Find where the given text appears and provide that cell's center as [X, Y] coordinate. 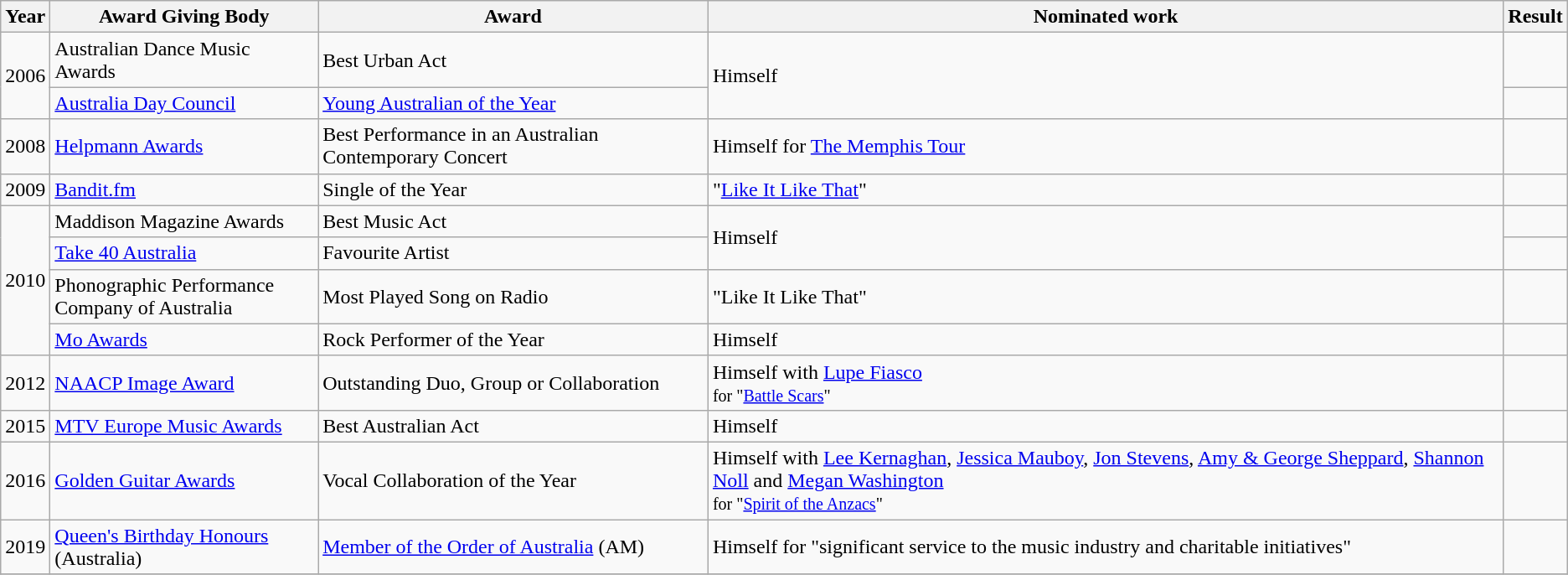
Take 40 Australia [184, 253]
Member of the Order of Australia (AM) [513, 547]
MTV Europe Music Awards [184, 426]
Favourite Artist [513, 253]
Australian Dance Music Awards [184, 60]
Bandit.fm [184, 189]
Best Music Act [513, 221]
Vocal Collaboration of the Year [513, 480]
Best Performance in an Australian Contemporary Concert [513, 146]
Himself for "significant service to the music industry and charitable initiatives" [1106, 547]
Helpmann Awards [184, 146]
2009 [25, 189]
2012 [25, 382]
Maddison Magazine Awards [184, 221]
Best Urban Act [513, 60]
Award [513, 17]
Most Played Song on Radio [513, 297]
Result [1535, 17]
2016 [25, 480]
2006 [25, 75]
Year [25, 17]
Himself with Lee Kernaghan, Jessica Mauboy, Jon Stevens, Amy & George Sheppard, Shannon Noll and Megan Washington for "Spirit of the Anzacs" [1106, 480]
Rock Performer of the Year [513, 339]
Queen's Birthday Honours (Australia) [184, 547]
Young Australian of the Year [513, 103]
2010 [25, 280]
Australia Day Council [184, 103]
2008 [25, 146]
Best Australian Act [513, 426]
Phonographic Performance Company of Australia [184, 297]
Himself with Lupe Fiasco for "Battle Scars" [1106, 382]
Golden Guitar Awards [184, 480]
Mo Awards [184, 339]
Himself for The Memphis Tour [1106, 146]
Outstanding Duo, Group or Collaboration [513, 382]
2019 [25, 547]
Nominated work [1106, 17]
NAACP Image Award [184, 382]
2015 [25, 426]
Award Giving Body [184, 17]
Single of the Year [513, 189]
